Scan for the cell matching the given text and deliver its [X, Y] coordinate at center. 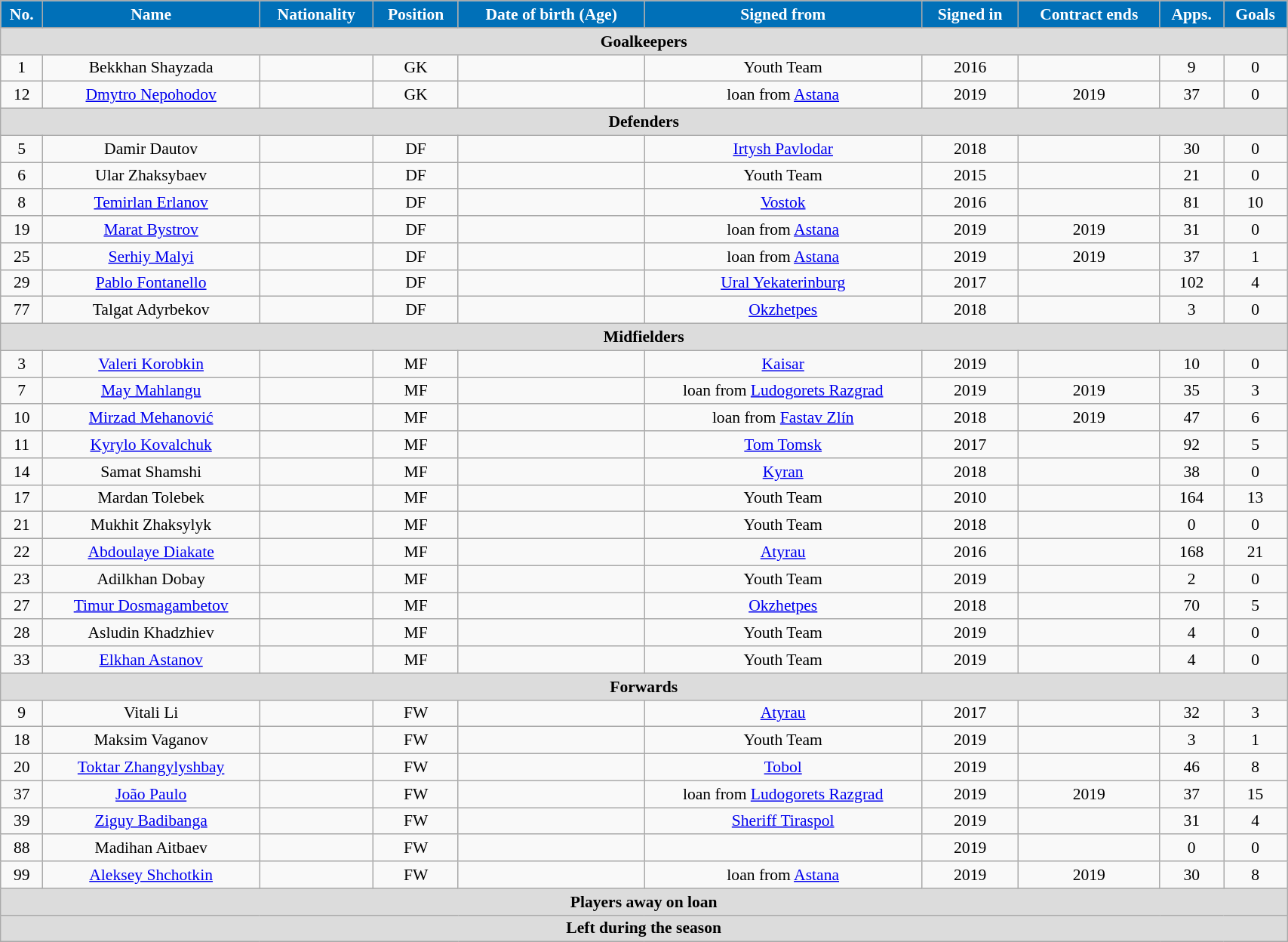
32 [1192, 713]
Asludin Khadzhiev [151, 633]
Aleksey Shchotkin [151, 875]
102 [1192, 283]
Left during the season [644, 928]
14 [22, 472]
Contract ends [1090, 14]
Pablo Fontanello [151, 283]
29 [22, 283]
Mardan Tolebek [151, 498]
81 [1192, 203]
35 [1192, 391]
17 [22, 498]
Elkhan Astanov [151, 660]
Irtysh Pavlodar [783, 149]
Timur Dosmagambetov [151, 606]
46 [1192, 768]
92 [1192, 445]
Vitali Li [151, 713]
Adilkhan Dobay [151, 579]
11 [22, 445]
João Paulo [151, 794]
164 [1192, 498]
No. [22, 14]
Madihan Aitbaev [151, 848]
Goalkeepers [644, 42]
Signed from [783, 14]
Forwards [644, 687]
20 [22, 768]
Ular Zhaksybaev [151, 176]
39 [22, 821]
77 [22, 310]
27 [22, 606]
Position [417, 14]
99 [22, 875]
May Mahlangu [151, 391]
19 [22, 229]
Kaisar [783, 364]
168 [1192, 553]
Ziguy Badibanga [151, 821]
Defenders [644, 122]
2 [1192, 579]
2010 [970, 498]
18 [22, 740]
Ural Yekaterinburg [783, 283]
13 [1256, 498]
Name [151, 14]
Signed in [970, 14]
38 [1192, 472]
28 [22, 633]
33 [22, 660]
Kyran [783, 472]
12 [22, 95]
Bekkhan Shayzada [151, 68]
Serhiy Malyi [151, 257]
Toktar Zhangylyshbay [151, 768]
loan from Fastav Zlín [783, 418]
Date of birth (Age) [551, 14]
2015 [970, 176]
Maksim Vaganov [151, 740]
23 [22, 579]
47 [1192, 418]
Apps. [1192, 14]
Players away on loan [644, 902]
22 [22, 553]
Sheriff Tiraspol [783, 821]
Tom Tomsk [783, 445]
Goals [1256, 14]
7 [22, 391]
Tobol [783, 768]
Midfielders [644, 337]
Samat Shamshi [151, 472]
25 [22, 257]
Kyrylo Kovalchuk [151, 445]
Vostok [783, 203]
Nationality [317, 14]
Mirzad Mehanović [151, 418]
Damir Dautov [151, 149]
Mukhit Zhaksylyk [151, 525]
Dmytro Nepohodov [151, 95]
Valeri Korobkin [151, 364]
15 [1256, 794]
88 [22, 848]
Abdoulaye Diakate [151, 553]
70 [1192, 606]
Talgat Adyrbekov [151, 310]
Marat Bystrov [151, 229]
Temirlan Erlanov [151, 203]
